Scan for the cell matching the given text and deliver its [x, y] coordinate at center. 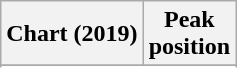
Chart (2019) [72, 34]
Peakposition [189, 34]
